Determine the (x, y) coordinate at the center of the cell enclosing the given text.  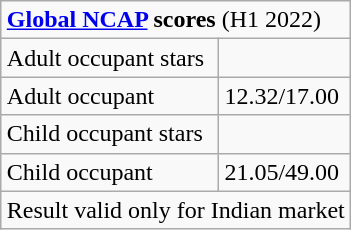
Child occupant stars (110, 134)
21.05/49.00 (284, 172)
Result valid only for Indian market (176, 210)
12.32/17.00 (284, 96)
Global NCAP scores (H1 2022) (176, 20)
Adult occupant stars (110, 58)
Adult occupant (110, 96)
Child occupant (110, 172)
